Scan for the cell matching the given text and deliver its (X, Y) coordinate at center. 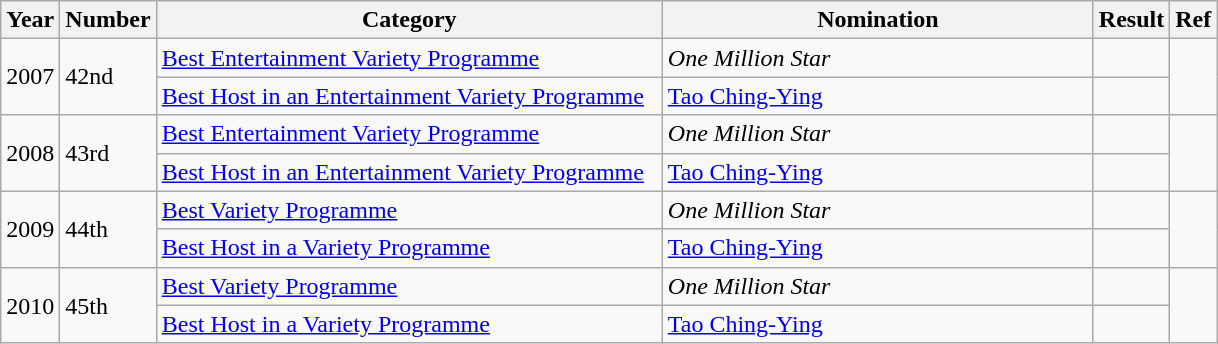
Result (1131, 20)
2009 (30, 229)
2010 (30, 305)
Year (30, 20)
2007 (30, 77)
Category (409, 20)
Ref (1194, 20)
44th (108, 229)
Number (108, 20)
43rd (108, 153)
45th (108, 305)
42nd (108, 77)
2008 (30, 153)
Nomination (878, 20)
